From the cell containing the given text, extract its center point as (X, Y) coordinate. 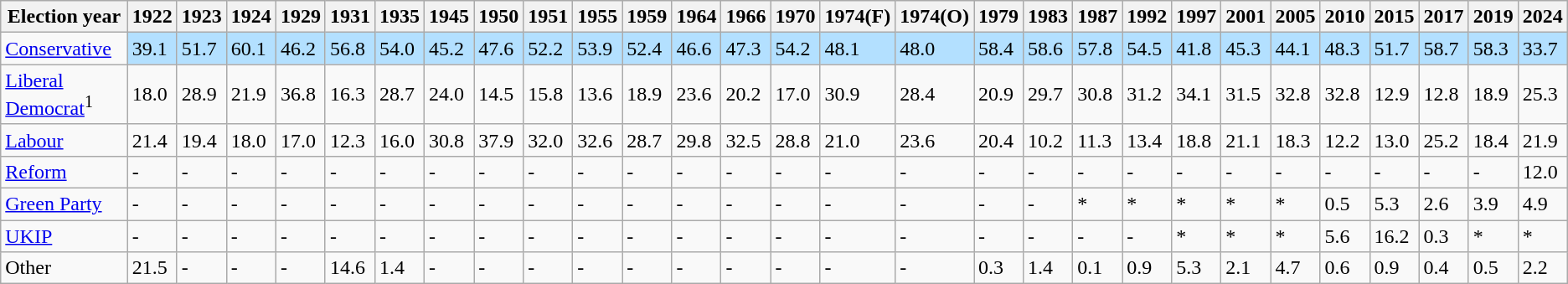
34.1 (1196, 95)
58.6 (1049, 49)
2001 (1246, 17)
1922 (152, 17)
13.6 (598, 95)
15.8 (548, 95)
2005 (1295, 17)
16.2 (1394, 236)
21.4 (152, 140)
0.1 (1097, 268)
1955 (598, 17)
1931 (350, 17)
1974(O) (935, 17)
16.0 (399, 140)
57.8 (1097, 49)
Reform (64, 172)
20.9 (998, 95)
37.9 (499, 140)
19.4 (201, 140)
Other (64, 268)
1945 (449, 17)
21.0 (858, 140)
29.7 (1049, 95)
1974(F) (858, 17)
31.2 (1148, 95)
14.6 (350, 268)
5.6 (1345, 236)
13.4 (1148, 140)
20.4 (998, 140)
28.8 (796, 140)
21.5 (152, 268)
2.2 (1543, 268)
52.2 (548, 49)
0.4 (1444, 268)
2.6 (1444, 204)
13.0 (1394, 140)
12.3 (350, 140)
1951 (548, 17)
1924 (251, 17)
25.3 (1543, 95)
1929 (300, 17)
32.0 (548, 140)
Green Party (64, 204)
2017 (1444, 17)
2024 (1543, 17)
36.8 (300, 95)
2015 (1394, 17)
29.8 (697, 140)
1964 (697, 17)
54.0 (399, 49)
16.3 (350, 95)
39.1 (152, 49)
28.9 (201, 95)
4.7 (1295, 268)
18.4 (1493, 140)
54.5 (1148, 49)
18.3 (1295, 140)
45.2 (449, 49)
47.3 (745, 49)
2.1 (1246, 268)
58.3 (1493, 49)
56.8 (350, 49)
1923 (201, 17)
58.4 (998, 49)
UKIP (64, 236)
20.2 (745, 95)
54.2 (796, 49)
3.9 (1493, 204)
33.7 (1543, 49)
28.4 (935, 95)
32.5 (745, 140)
1992 (1148, 17)
48.1 (858, 49)
25.2 (1444, 140)
12.2 (1345, 140)
0.6 (1345, 268)
48.0 (935, 49)
Election year (64, 17)
48.3 (1345, 49)
11.3 (1097, 140)
Labour (64, 140)
1997 (1196, 17)
1983 (1049, 17)
Liberal Democrat1 (64, 95)
Conservative (64, 49)
46.6 (697, 49)
1950 (499, 17)
1966 (745, 17)
32.6 (598, 140)
60.1 (251, 49)
18.8 (1196, 140)
31.5 (1246, 95)
52.4 (647, 49)
12.0 (1543, 172)
2010 (1345, 17)
58.7 (1444, 49)
14.5 (499, 95)
12.9 (1394, 95)
45.3 (1246, 49)
46.2 (300, 49)
12.8 (1444, 95)
21.1 (1246, 140)
47.6 (499, 49)
41.8 (1196, 49)
4.9 (1543, 204)
44.1 (1295, 49)
10.2 (1049, 140)
1979 (998, 17)
53.9 (598, 49)
1970 (796, 17)
1959 (647, 17)
1987 (1097, 17)
1935 (399, 17)
30.9 (858, 95)
2019 (1493, 17)
24.0 (449, 95)
